Search for the cell housing the specified text and yield its (x, y) center coordinate. 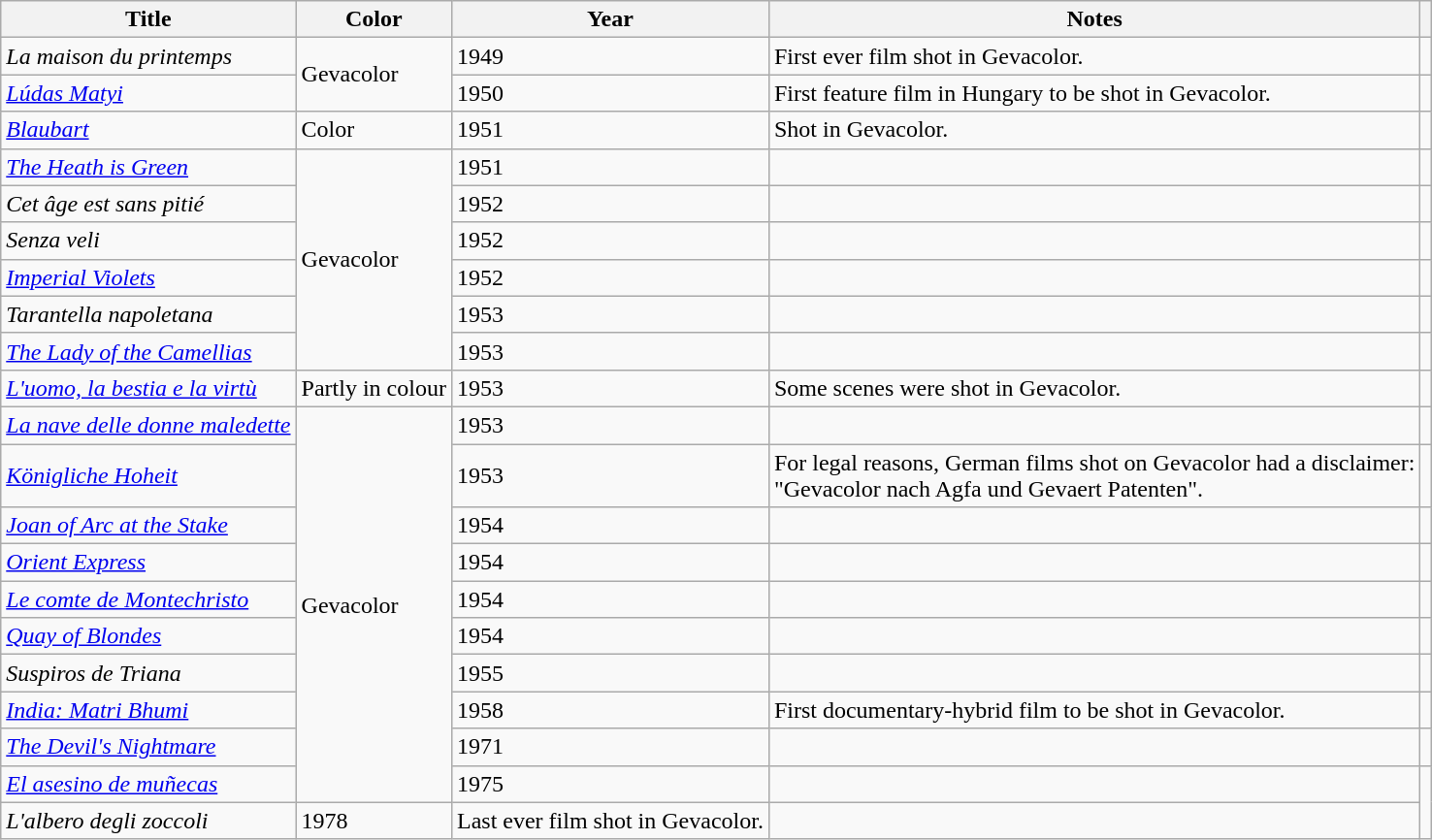
L'albero degli zoccoli (148, 821)
1975 (609, 784)
The Devil's Nightmare (148, 747)
La maison du printemps (148, 56)
First documentary-hybrid film to be shot in Gevacolor. (1094, 710)
La nave delle donne maledette (148, 425)
L'uomo, la bestia e la virtù (148, 388)
Quay of Blondes (148, 636)
Tarantella napoletana (148, 314)
Orient Express (148, 563)
Some scenes were shot in Gevacolor. (1094, 388)
Cet âge est sans pitié (148, 204)
Imperial Violets (148, 277)
Senza veli (148, 241)
Year (609, 19)
1950 (609, 93)
1949 (609, 56)
1971 (609, 747)
India: Matri Bhumi (148, 710)
First ever film shot in Gevacolor. (1094, 56)
Königliche Hoheit (148, 475)
Partly in colour (374, 388)
Title (148, 19)
Joan of Arc at the Stake (148, 526)
1955 (609, 673)
Blaubart (148, 130)
Last ever film shot in Gevacolor. (609, 821)
First feature film in Hungary to be shot in Gevacolor. (1094, 93)
The Lady of the Camellias (148, 351)
1958 (609, 710)
Le comte de Montechristo (148, 599)
The Heath is Green (148, 167)
Notes (1094, 19)
Lúdas Matyi (148, 93)
Suspiros de Triana (148, 673)
For legal reasons, German films shot on Gevacolor had a disclaimer:"Gevacolor nach Agfa und Gevaert Patenten". (1094, 475)
Shot in Gevacolor. (1094, 130)
1978 (374, 821)
El asesino de muñecas (148, 784)
